Return [X, Y] of the center of cell containing provided text 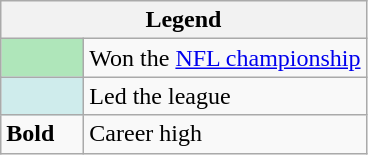
Led the league [225, 96]
Won the NFL championship [225, 58]
Career high [225, 134]
Bold [42, 134]
Legend [184, 20]
